Capture the cell that displays the provided text and extract its [X, Y] central coordinate. 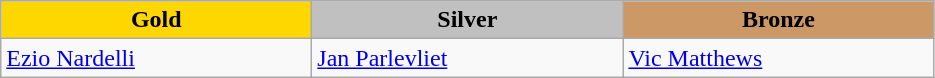
Vic Matthews [778, 58]
Gold [156, 20]
Silver [468, 20]
Jan Parlevliet [468, 58]
Bronze [778, 20]
Ezio Nardelli [156, 58]
